Find where the given text appears and provide that cell's center as [X, Y] coordinate. 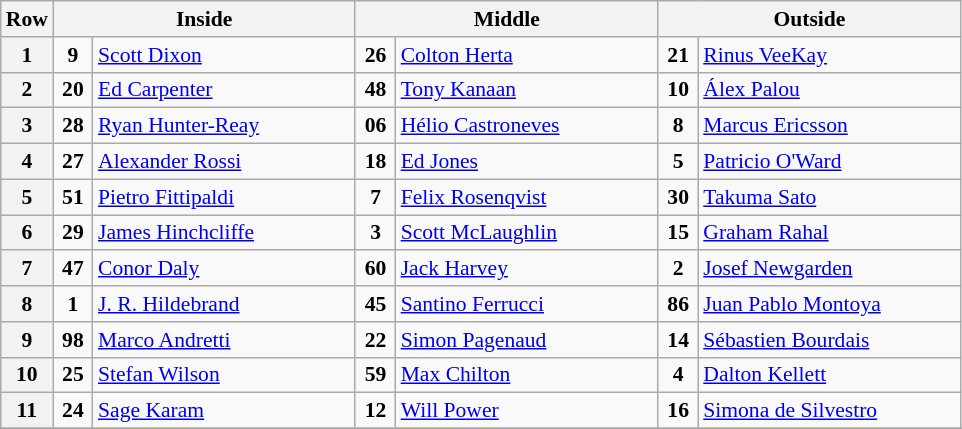
30 [678, 197]
Simon Pagenaud [527, 340]
Middle [506, 19]
Marco Andretti [224, 340]
11 [27, 411]
14 [678, 340]
Alexander Rossi [224, 162]
24 [73, 411]
51 [73, 197]
Outside [810, 19]
Will Power [527, 411]
Marcus Ericsson [829, 126]
James Hinchcliffe [224, 233]
06 [375, 126]
Juan Pablo Montoya [829, 304]
Scott Dixon [224, 55]
59 [375, 375]
6 [27, 233]
Patricio O'Ward [829, 162]
Álex Palou [829, 90]
20 [73, 90]
Hélio Castroneves [527, 126]
Row [27, 19]
Dalton Kellett [829, 375]
Ryan Hunter-Reay [224, 126]
Rinus VeeKay [829, 55]
28 [73, 126]
60 [375, 269]
98 [73, 340]
Max Chilton [527, 375]
29 [73, 233]
Tony Kanaan [527, 90]
15 [678, 233]
Ed Carpenter [224, 90]
Inside [204, 19]
Colton Herta [527, 55]
22 [375, 340]
Ed Jones [527, 162]
Sage Karam [224, 411]
Jack Harvey [527, 269]
J. R. Hildebrand [224, 304]
18 [375, 162]
Graham Rahal [829, 233]
25 [73, 375]
48 [375, 90]
47 [73, 269]
Stefan Wilson [224, 375]
21 [678, 55]
Scott McLaughlin [527, 233]
Sébastien Bourdais [829, 340]
45 [375, 304]
27 [73, 162]
Takuma Sato [829, 197]
Conor Daly [224, 269]
86 [678, 304]
Josef Newgarden [829, 269]
Pietro Fittipaldi [224, 197]
26 [375, 55]
16 [678, 411]
Felix Rosenqvist [527, 197]
Santino Ferrucci [527, 304]
Simona de Silvestro [829, 411]
12 [375, 411]
